Return the (X, Y) coordinate for the center point of the cell that contains the specified text.  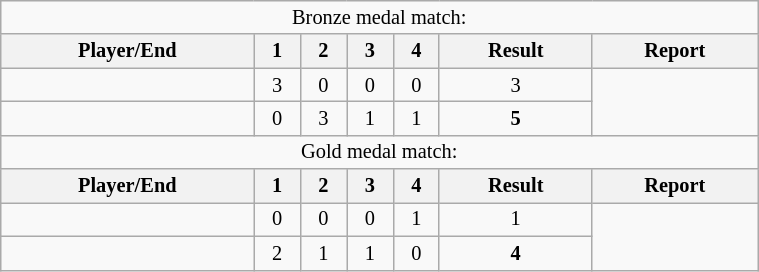
Gold medal match: (380, 152)
5 (515, 118)
Bronze medal match: (380, 17)
